Locate the cell with the specified text and output its (x, y) center coordinate. 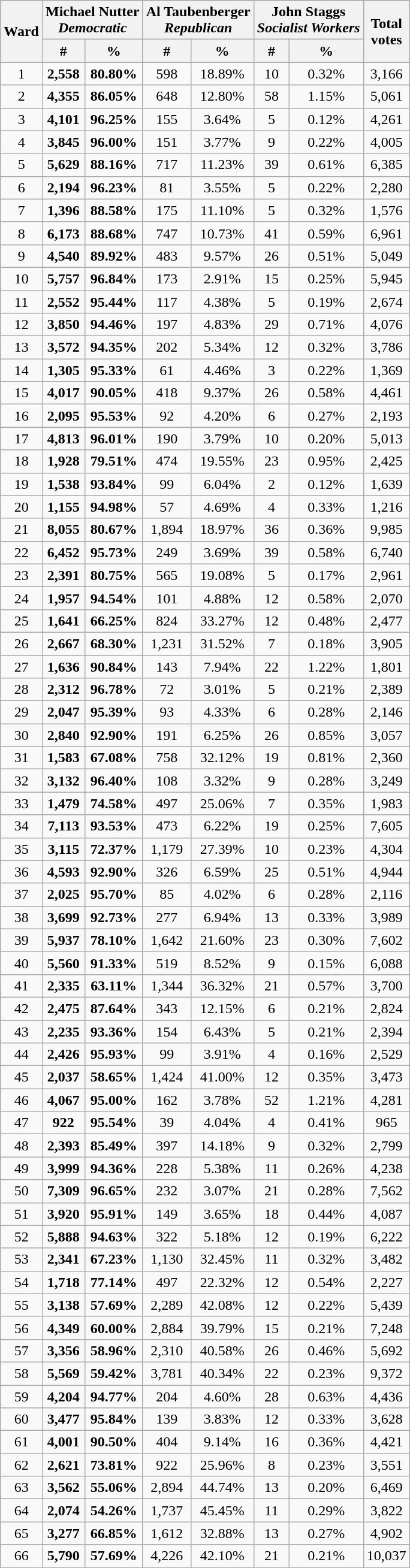
3.65% (222, 1214)
25.06% (222, 803)
151 (167, 142)
90.05% (114, 393)
758 (167, 758)
2,289 (167, 1305)
3.78% (222, 1100)
65 (22, 1533)
191 (167, 735)
9,372 (386, 1373)
80.75% (114, 575)
249 (167, 552)
108 (167, 781)
6,469 (386, 1488)
95.73% (114, 552)
90.84% (114, 667)
4,101 (64, 119)
Totalvotes (386, 31)
66 (22, 1556)
6.94% (222, 917)
3,781 (167, 1373)
42.10% (222, 1556)
3.79% (222, 439)
93 (167, 712)
4,349 (64, 1328)
49 (22, 1168)
519 (167, 963)
95.70% (114, 895)
1,369 (386, 370)
4.60% (222, 1397)
92 (167, 416)
78.10% (114, 940)
20 (22, 507)
1,737 (167, 1510)
3,477 (64, 1419)
40 (22, 963)
12.80% (222, 96)
175 (167, 210)
94.77% (114, 1397)
5,569 (64, 1373)
3,699 (64, 917)
5,888 (64, 1237)
59 (22, 1397)
45.45% (222, 1510)
58.96% (114, 1351)
32.45% (222, 1259)
Michael NutterDemocratic (92, 20)
5,061 (386, 96)
6.25% (222, 735)
2,621 (64, 1465)
4,087 (386, 1214)
94.46% (114, 325)
2,667 (64, 643)
4,593 (64, 872)
11.23% (222, 165)
190 (167, 439)
55.06% (114, 1488)
2,095 (64, 416)
27 (22, 667)
96.01% (114, 439)
9,985 (386, 530)
6,961 (386, 233)
1,305 (64, 370)
80.80% (114, 74)
9.14% (222, 1442)
4,902 (386, 1533)
2,312 (64, 690)
2,280 (386, 188)
0.18% (327, 643)
95.93% (114, 1055)
1,928 (64, 461)
95.44% (114, 301)
95.39% (114, 712)
1,479 (64, 803)
1,641 (64, 621)
2,310 (167, 1351)
0.63% (327, 1397)
6,452 (64, 552)
40.58% (222, 1351)
0.15% (327, 963)
3.83% (222, 1419)
4.02% (222, 895)
0.71% (327, 325)
3,115 (64, 849)
2,074 (64, 1510)
7,309 (64, 1191)
80.67% (114, 530)
4.88% (222, 598)
93.53% (114, 826)
60 (22, 1419)
2,227 (386, 1282)
95.53% (114, 416)
38 (22, 917)
12.15% (222, 1008)
3,249 (386, 781)
44.74% (222, 1488)
41.00% (222, 1077)
33 (22, 803)
81 (167, 188)
3.64% (222, 119)
0.57% (327, 986)
6,088 (386, 963)
162 (167, 1100)
74.58% (114, 803)
1,130 (167, 1259)
4,067 (64, 1100)
2,025 (64, 895)
4,461 (386, 393)
7.94% (222, 667)
4.38% (222, 301)
72 (167, 690)
2,389 (386, 690)
5,049 (386, 256)
2,394 (386, 1031)
54 (22, 1282)
4,304 (386, 849)
5,013 (386, 439)
27.39% (222, 849)
55 (22, 1305)
7,605 (386, 826)
2,235 (64, 1031)
93.84% (114, 484)
8.52% (222, 963)
1,957 (64, 598)
5.38% (222, 1168)
62 (22, 1465)
96.78% (114, 690)
2,116 (386, 895)
2,894 (167, 1488)
96.40% (114, 781)
96.65% (114, 1191)
101 (167, 598)
2,425 (386, 461)
4,001 (64, 1442)
418 (167, 393)
42.08% (222, 1305)
68.30% (114, 643)
197 (167, 325)
3.55% (222, 188)
32.12% (222, 758)
1,636 (64, 667)
3,551 (386, 1465)
0.16% (327, 1055)
3,356 (64, 1351)
648 (167, 96)
72.37% (114, 849)
2,393 (64, 1146)
9.57% (222, 256)
0.85% (327, 735)
326 (167, 872)
53 (22, 1259)
1.22% (327, 667)
14 (22, 370)
66.25% (114, 621)
1,639 (386, 484)
43 (22, 1031)
40.34% (222, 1373)
89.92% (114, 256)
6.22% (222, 826)
5,790 (64, 1556)
1,344 (167, 986)
173 (167, 279)
6,385 (386, 165)
77.14% (114, 1282)
474 (167, 461)
59.42% (114, 1373)
598 (167, 74)
3,920 (64, 1214)
5,945 (386, 279)
3,473 (386, 1077)
45 (22, 1077)
2,674 (386, 301)
3,850 (64, 325)
1,612 (167, 1533)
1,179 (167, 849)
3,132 (64, 781)
96.23% (114, 188)
747 (167, 233)
35 (22, 849)
2,070 (386, 598)
1,155 (64, 507)
42 (22, 1008)
3,845 (64, 142)
7,562 (386, 1191)
4.83% (222, 325)
1,396 (64, 210)
2,799 (386, 1146)
94.98% (114, 507)
5,439 (386, 1305)
95.91% (114, 1214)
5,692 (386, 1351)
7,602 (386, 940)
1.21% (327, 1100)
717 (167, 165)
96.00% (114, 142)
3,905 (386, 643)
965 (386, 1123)
3.07% (222, 1191)
4,076 (386, 325)
1 (22, 74)
202 (167, 348)
0.29% (327, 1510)
117 (167, 301)
4,005 (386, 142)
5,560 (64, 963)
3,822 (386, 1510)
397 (167, 1146)
5,937 (64, 940)
2,840 (64, 735)
95.33% (114, 370)
95.00% (114, 1100)
94.54% (114, 598)
7,113 (64, 826)
4.46% (222, 370)
2,824 (386, 1008)
85 (167, 895)
4,355 (64, 96)
565 (167, 575)
58.65% (114, 1077)
5,629 (64, 165)
3,999 (64, 1168)
404 (167, 1442)
3,166 (386, 74)
2,360 (386, 758)
19.08% (222, 575)
3,562 (64, 1488)
139 (167, 1419)
0.54% (327, 1282)
21.60% (222, 940)
4,540 (64, 256)
56 (22, 1328)
3,786 (386, 348)
4,436 (386, 1397)
1,642 (167, 940)
0.44% (327, 1214)
232 (167, 1191)
149 (167, 1214)
2,529 (386, 1055)
3.69% (222, 552)
93.36% (114, 1031)
4.20% (222, 416)
9.37% (222, 393)
48 (22, 1146)
143 (167, 667)
277 (167, 917)
3,138 (64, 1305)
3.32% (222, 781)
1,983 (386, 803)
44 (22, 1055)
824 (167, 621)
2.91% (222, 279)
91.33% (114, 963)
2,193 (386, 416)
31 (22, 758)
30 (22, 735)
63 (22, 1488)
32.88% (222, 1533)
85.49% (114, 1146)
88.58% (114, 210)
4,226 (167, 1556)
39.79% (222, 1328)
3,572 (64, 348)
5.18% (222, 1237)
96.25% (114, 119)
17 (22, 439)
10.73% (222, 233)
3.91% (222, 1055)
19.55% (222, 461)
50 (22, 1191)
54.26% (114, 1510)
343 (167, 1008)
2,194 (64, 188)
1.15% (327, 96)
88.68% (114, 233)
51 (22, 1214)
0.81% (327, 758)
1,894 (167, 530)
0.17% (327, 575)
18.97% (222, 530)
Al TaubenbergerRepublican (198, 20)
3.01% (222, 690)
John StaggsSocialist Workers (308, 20)
3,277 (64, 1533)
7,248 (386, 1328)
4,421 (386, 1442)
67.08% (114, 758)
4,017 (64, 393)
3,700 (386, 986)
473 (167, 826)
3,057 (386, 735)
11.10% (222, 210)
4,813 (64, 439)
4.69% (222, 507)
0.61% (327, 165)
95.84% (114, 1419)
1,424 (167, 1077)
4,261 (386, 119)
204 (167, 1397)
322 (167, 1237)
4.33% (222, 712)
2,391 (64, 575)
4.04% (222, 1123)
6.43% (222, 1031)
2,047 (64, 712)
10,037 (386, 1556)
0.59% (327, 233)
92.73% (114, 917)
6.59% (222, 872)
2,426 (64, 1055)
6,740 (386, 552)
60.00% (114, 1328)
64 (22, 1510)
0.95% (327, 461)
37 (22, 895)
1,216 (386, 507)
1,718 (64, 1282)
1,538 (64, 484)
0.30% (327, 940)
6.04% (222, 484)
46 (22, 1100)
0.46% (327, 1351)
14.18% (222, 1146)
32 (22, 781)
0.48% (327, 621)
1,801 (386, 667)
33.27% (222, 621)
47 (22, 1123)
88.16% (114, 165)
4,281 (386, 1100)
2,475 (64, 1008)
87.64% (114, 1008)
3,482 (386, 1259)
79.51% (114, 461)
2,558 (64, 74)
6,173 (64, 233)
22.32% (222, 1282)
3,628 (386, 1419)
2,037 (64, 1077)
5,757 (64, 279)
0.41% (327, 1123)
4,204 (64, 1397)
2,341 (64, 1259)
2,146 (386, 712)
1,576 (386, 210)
2,884 (167, 1328)
6,222 (386, 1237)
24 (22, 598)
94.35% (114, 348)
94.63% (114, 1237)
4,944 (386, 872)
63.11% (114, 986)
3.77% (222, 142)
4,238 (386, 1168)
5.34% (222, 348)
483 (167, 256)
86.05% (114, 96)
8,055 (64, 530)
3,989 (386, 917)
0.26% (327, 1168)
2,477 (386, 621)
18.89% (222, 74)
95.54% (114, 1123)
1,583 (64, 758)
36.32% (222, 986)
25.96% (222, 1465)
34 (22, 826)
94.36% (114, 1168)
Ward (22, 31)
155 (167, 119)
31.52% (222, 643)
66.85% (114, 1533)
90.50% (114, 1442)
96.84% (114, 279)
2,552 (64, 301)
1,231 (167, 643)
228 (167, 1168)
154 (167, 1031)
73.81% (114, 1465)
2,961 (386, 575)
2,335 (64, 986)
67.23% (114, 1259)
